Return the (X, Y) coordinate for the center point of the cell that contains the specified text.  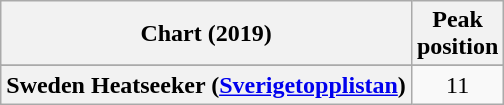
11 (457, 85)
Chart (2019) (206, 34)
Sweden Heatseeker (Sverigetopplistan) (206, 85)
Peak position (457, 34)
